Pinpoint the cell where the given text exists, returning its (x, y) midpoint coordinate. 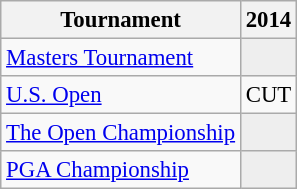
U.S. Open (121, 95)
Tournament (121, 20)
CUT (268, 95)
Masters Tournament (121, 58)
PGA Championship (121, 170)
2014 (268, 20)
The Open Championship (121, 133)
